Output the [X, Y] coordinate of the center of the cell containing the given text.  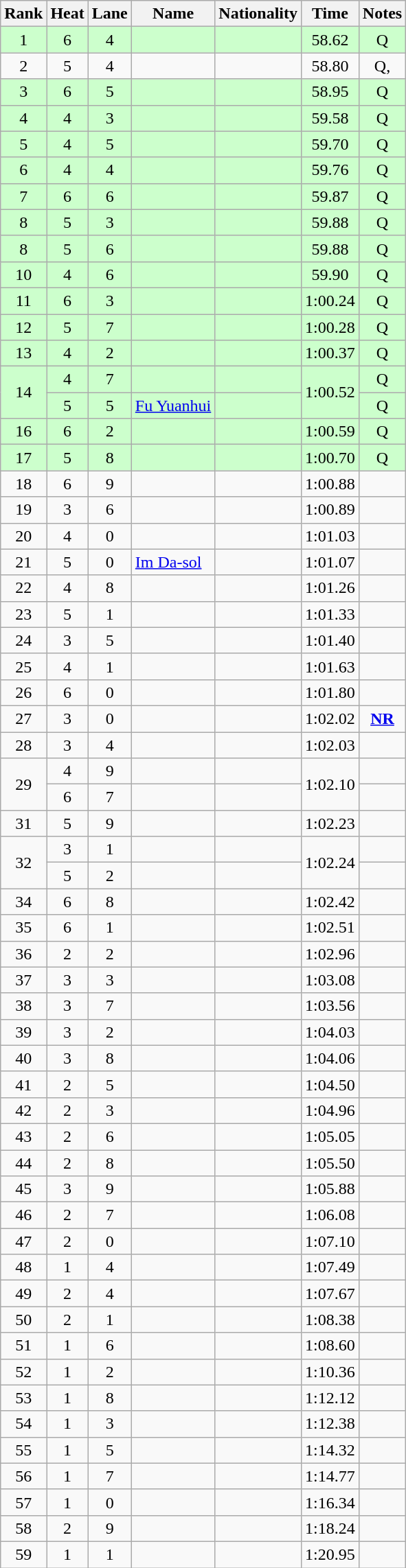
1:02.24 [330, 863]
Im Da-sol [173, 562]
37 [23, 980]
46 [23, 1215]
Q, [382, 66]
35 [23, 928]
51 [23, 1346]
1:14.77 [330, 1476]
24 [23, 640]
NR [382, 718]
1:01.80 [330, 692]
21 [23, 562]
12 [23, 327]
1:01.07 [330, 562]
34 [23, 902]
1:01.03 [330, 536]
59.70 [330, 144]
1:01.33 [330, 614]
55 [23, 1450]
50 [23, 1320]
1:08.60 [330, 1346]
59.90 [330, 274]
14 [23, 393]
1:02.03 [330, 745]
1:03.56 [330, 1006]
1:05.05 [330, 1136]
32 [23, 863]
1:02.42 [330, 902]
Notes [382, 14]
1:00.24 [330, 301]
Time [330, 14]
28 [23, 745]
1:05.50 [330, 1163]
10 [23, 274]
1:02.23 [330, 823]
52 [23, 1372]
29 [23, 784]
1:04.96 [330, 1110]
1:20.95 [330, 1554]
58.80 [330, 66]
1:01.26 [330, 588]
58.95 [330, 92]
58 [23, 1528]
41 [23, 1084]
58.62 [330, 40]
1:00.88 [330, 484]
44 [23, 1163]
47 [23, 1241]
1:18.24 [330, 1528]
1:00.37 [330, 353]
54 [23, 1424]
Heat [67, 14]
1:05.88 [330, 1189]
59 [23, 1554]
1:03.08 [330, 980]
31 [23, 823]
1:16.34 [330, 1502]
59.76 [330, 170]
59.58 [330, 118]
1:01.40 [330, 640]
25 [23, 666]
Name [173, 14]
11 [23, 301]
1:08.38 [330, 1320]
1:04.50 [330, 1084]
1:02.51 [330, 928]
20 [23, 536]
43 [23, 1136]
1:00.89 [330, 510]
1:12.38 [330, 1424]
39 [23, 1032]
19 [23, 510]
48 [23, 1267]
40 [23, 1058]
1:07.49 [330, 1267]
1:04.03 [330, 1032]
1:02.02 [330, 718]
1:02.10 [330, 784]
49 [23, 1294]
Lane [110, 14]
1:07.67 [330, 1294]
1:02.96 [330, 954]
57 [23, 1502]
16 [23, 432]
1:04.06 [330, 1058]
17 [23, 458]
1:14.32 [330, 1450]
1:00.70 [330, 458]
22 [23, 588]
1:12.12 [330, 1398]
1:06.08 [330, 1215]
Fu Yuanhui [173, 406]
1:07.10 [330, 1241]
26 [23, 692]
Rank [23, 14]
1:00.59 [330, 432]
38 [23, 1006]
56 [23, 1476]
18 [23, 484]
59.87 [330, 196]
23 [23, 614]
53 [23, 1398]
42 [23, 1110]
27 [23, 718]
1:00.28 [330, 327]
1:00.52 [330, 393]
1:10.36 [330, 1372]
Nationality [258, 14]
1:01.63 [330, 666]
45 [23, 1189]
36 [23, 954]
13 [23, 353]
